Return (X, Y) of the center of cell containing provided text 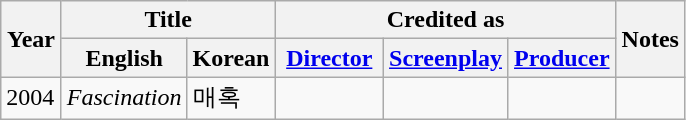
Notes (650, 39)
Producer (562, 58)
Credited as (446, 20)
Director (330, 58)
Fascination (124, 98)
Title (168, 20)
English (124, 58)
Korean (231, 58)
매혹 (231, 98)
Screenplay (446, 58)
Year (32, 39)
2004 (32, 98)
